Return [x, y] of the center of cell containing provided text 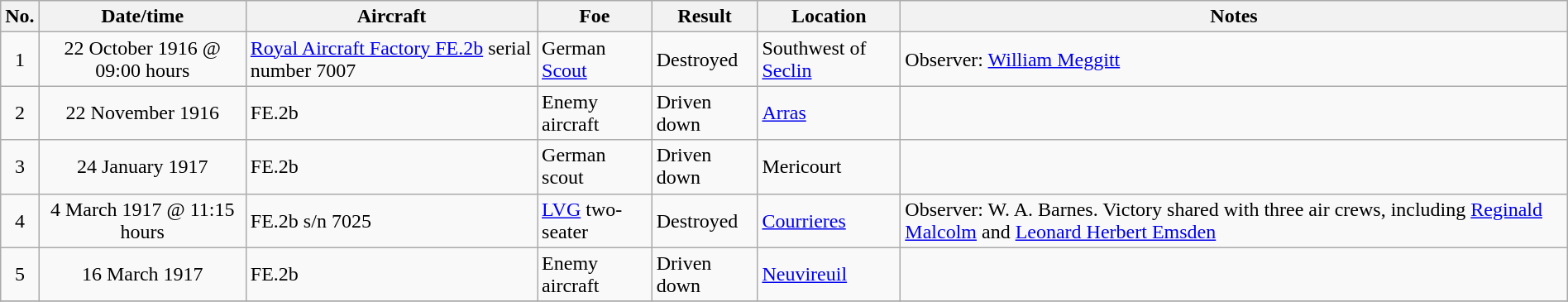
24 January 1917 [142, 167]
German scout [595, 167]
Arras [829, 113]
German Scout [595, 60]
Mericourt [829, 167]
Aircraft [391, 17]
Observer: William Meggitt [1234, 60]
4 March 1917 @ 11:15 hours [142, 220]
Result [705, 17]
Observer: W. A. Barnes. Victory shared with three air crews, including Reginald Malcolm and Leonard Herbert Emsden [1234, 220]
5 [20, 275]
Southwest of Seclin [829, 60]
LVG two-seater [595, 220]
1 [20, 60]
16 March 1917 [142, 275]
2 [20, 113]
22 October 1916 @ 09:00 hours [142, 60]
Notes [1234, 17]
FE.2b s/n 7025 [391, 220]
Courrieres [829, 220]
4 [20, 220]
3 [20, 167]
Foe [595, 17]
Location [829, 17]
Date/time [142, 17]
No. [20, 17]
Royal Aircraft Factory FE.2b serial number 7007 [391, 60]
22 November 1916 [142, 113]
Neuvireuil [829, 275]
